Extract the [x, y] coordinate from the center of the cell holding the provided text.  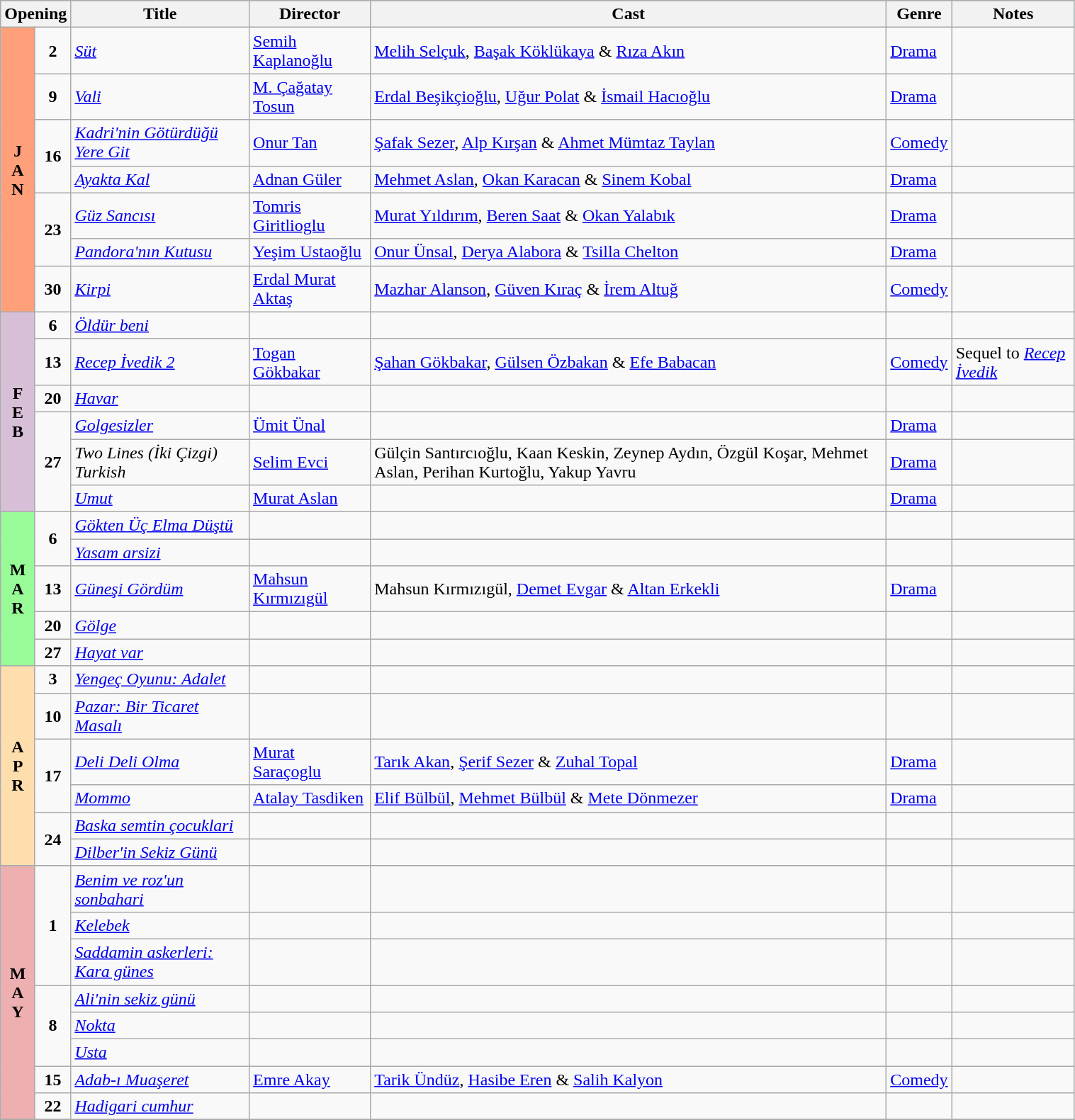
Semih Kaplanoğlu [310, 51]
MAY [18, 992]
Şahan Gökbakar, Gülsen Özbakan & Efe Babacan [629, 361]
Güneşi Gördüm [160, 589]
Yeşim Ustaoğlu [310, 252]
Baska semtin çocuklari [160, 825]
Title [160, 14]
Murat Saraçoglu [310, 762]
Togan Gökbakar [310, 361]
Onur Tan [310, 143]
Golgesizler [160, 425]
17 [52, 775]
Adab-ı Muaşeret [160, 1080]
Notes [1013, 14]
Havar [160, 398]
Mahsun Kırmızıgül, Demet Evgar & Altan Erkekli [629, 589]
Yasam arsizi [160, 553]
9 [52, 96]
Hayat var [160, 652]
M. Çağatay Tosun [310, 96]
Mazhar Alanson, Güven Kıraç & İrem Altuğ [629, 289]
2 [52, 51]
Melih Selçuk, Başak Köklükaya & Rıza Akın [629, 51]
Ümit Ünal [310, 425]
Murat Aslan [310, 499]
30 [52, 289]
Tomris Giritlioglu [310, 215]
Gülçin Santırcıoğlu, Kaan Keskin, Zeynep Aydın, Özgül Koşar, Mehmet Aslan, Perihan Kurtoğlu, Yakup Yavru [629, 462]
Yengeç Oyunu: Adalet [160, 679]
Tarık Akan, Şerif Sezer & Zuhal Topal [629, 762]
Süt [160, 51]
Atalay Tasdiken [310, 798]
Usta [160, 1053]
Vali [160, 96]
Güz Sancısı [160, 215]
Ali'nin sekiz günü [160, 998]
Recep İvedik 2 [160, 361]
Tarik Ündüz, Hasibe Eren & Salih Kalyon [629, 1080]
Saddamin askerleri: Kara günes [160, 962]
Selim Evci [310, 462]
Elif Bülbül, Mehmet Bülbül & Mete Dönmezer [629, 798]
Kirpi [160, 289]
Opening [35, 14]
MAR [18, 589]
Öldür beni [160, 325]
APR [18, 766]
Mehmet Aslan, Okan Karacan & Sinem Kobal [629, 179]
Şafak Sezer, Alp Kırşan & Ahmet Mümtaz Taylan [629, 143]
Erdal Murat Aktaş [310, 289]
Emre Akay [310, 1080]
Erdal Beşikçioğlu, Uğur Polat & İsmail Hacıoğlu [629, 96]
Kelebek [160, 925]
Umut [160, 499]
Mommo [160, 798]
15 [52, 1080]
3 [52, 679]
Murat Yıldırım, Beren Saat & Okan Yalabık [629, 215]
Onur Ünsal, Derya Alabora & Tsilla Chelton [629, 252]
FEB [18, 412]
Deli Deli Olma [160, 762]
Gölge [160, 626]
Pandora'nın Kutusu [160, 252]
10 [52, 715]
24 [52, 839]
23 [52, 230]
8 [52, 1025]
Gökten Üç Elma Düştü [160, 526]
Kadri'nin Götürdüğü Yere Git [160, 143]
Adnan Güler [310, 179]
Sequel to Recep İvedik [1013, 361]
Cast [629, 14]
JAN [18, 170]
Pazar: Bir Ticaret Masalı [160, 715]
Benim ve roz'un sonbahari [160, 888]
22 [52, 1107]
Ayakta Kal [160, 179]
16 [52, 156]
1 [52, 925]
Nokta [160, 1026]
Mahsun Kırmızıgül [310, 589]
Director [310, 14]
Genre [919, 14]
Two Lines (İki Çizgi) Turkish [160, 462]
Hadigari cumhur [160, 1107]
Dilber'in Sekiz Günü [160, 852]
